From the cell containing the given text, extract its center point as (X, Y) coordinate. 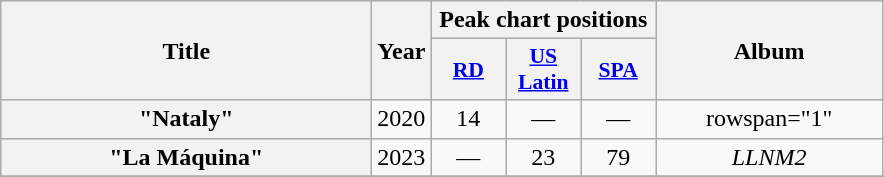
"La Máquina" (186, 157)
2020 (402, 119)
Title (186, 50)
Album (770, 50)
23 (544, 157)
SPA (618, 70)
14 (468, 119)
2023 (402, 157)
RD (468, 70)
LLNM2 (770, 157)
79 (618, 157)
"Nataly" (186, 119)
Peak chart positions (544, 20)
USLatin (544, 70)
Year (402, 50)
rowspan="1" (770, 119)
